Extract the (X, Y) coordinate from the center of the cell holding the provided text.  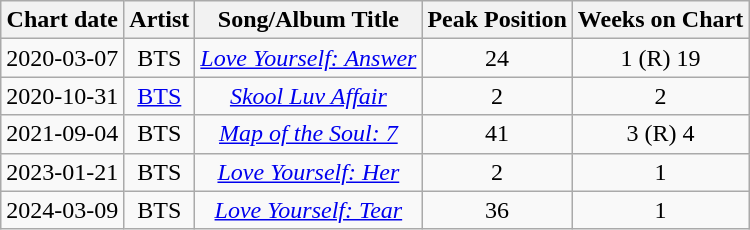
2020-10-31 (62, 96)
Love Yourself: Her (308, 172)
Chart date (62, 20)
Artist (160, 20)
24 (497, 58)
2021-09-04 (62, 134)
2024-03-09 (62, 210)
3 (R) 4 (660, 134)
Peak Position (497, 20)
1 (R) 19 (660, 58)
Skool Luv Affair (308, 96)
2020-03-07 (62, 58)
Song/Album Title (308, 20)
2023-01-21 (62, 172)
Love Yourself: Tear (308, 210)
41 (497, 134)
36 (497, 210)
Weeks on Chart (660, 20)
Love Yourself: Answer (308, 58)
Map of the Soul: 7 (308, 134)
